From the cell containing the given text, extract its center point as [x, y] coordinate. 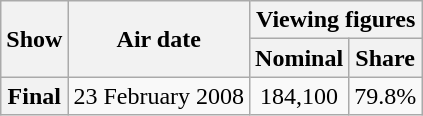
Viewing figures [336, 20]
79.8% [386, 96]
Show [34, 39]
Nominal [300, 58]
23 February 2008 [159, 96]
184,100 [300, 96]
Final [34, 96]
Share [386, 58]
Air date [159, 39]
